Scan for the cell matching the given text and deliver its [x, y] coordinate at center. 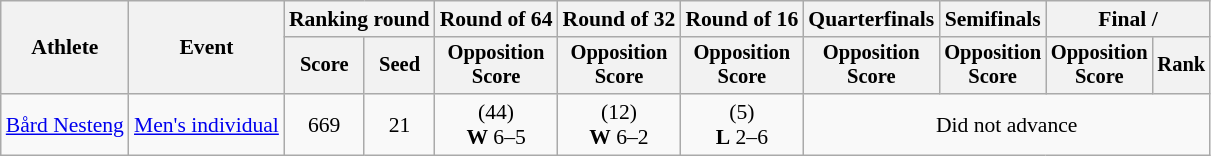
Final / [1128, 19]
Semifinals [992, 19]
21 [399, 124]
Athlete [65, 48]
669 [324, 124]
Round of 64 [496, 19]
Seed [399, 66]
(5)L 2–6 [742, 124]
Ranking round [360, 19]
(12)W 6–2 [620, 124]
Event [206, 48]
Score [324, 66]
Did not advance [1006, 124]
Round of 32 [620, 19]
Men's individual [206, 124]
Round of 16 [742, 19]
Quarterfinals [871, 19]
Bård Nesteng [65, 124]
(44)W 6–5 [496, 124]
Rank [1181, 66]
